From the cell containing the given text, extract its center point as (x, y) coordinate. 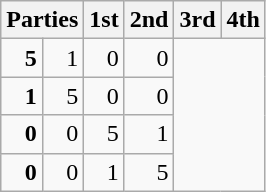
2nd (149, 20)
Parties (42, 20)
4th (243, 20)
1st (104, 20)
3rd (198, 20)
